From the cell containing the given text, extract its center point as (X, Y) coordinate. 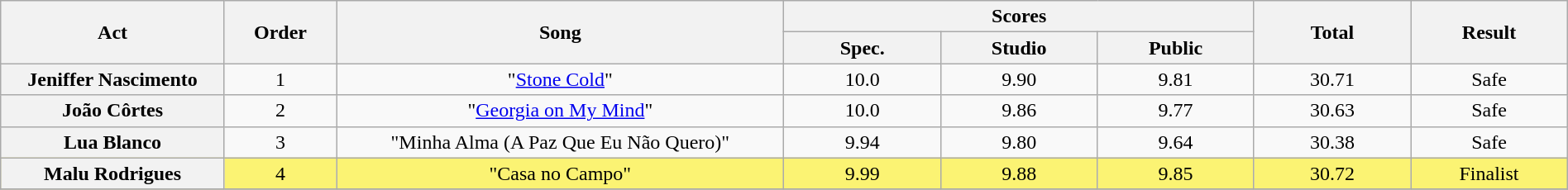
4 (280, 173)
30.72 (1331, 173)
João Côrtes (112, 111)
"Casa no Campo" (561, 173)
Lua Blanco (112, 142)
30.38 (1331, 142)
Order (280, 32)
Studio (1019, 48)
Total (1331, 32)
2 (280, 111)
9.86 (1019, 111)
9.90 (1019, 79)
Malu Rodrigues (112, 173)
Spec. (862, 48)
Finalist (1489, 173)
9.85 (1176, 173)
Jeniffer Nascimento (112, 79)
Public (1176, 48)
30.63 (1331, 111)
9.77 (1176, 111)
9.88 (1019, 173)
Result (1489, 32)
Song (561, 32)
9.80 (1019, 142)
9.99 (862, 173)
"Stone Cold" (561, 79)
Scores (1019, 17)
9.94 (862, 142)
"Minha Alma (A Paz Que Eu Não Quero)" (561, 142)
1 (280, 79)
30.71 (1331, 79)
Act (112, 32)
"Georgia on My Mind" (561, 111)
9.81 (1176, 79)
3 (280, 142)
9.64 (1176, 142)
